Scan for the cell matching the given text and deliver its [x, y] coordinate at center. 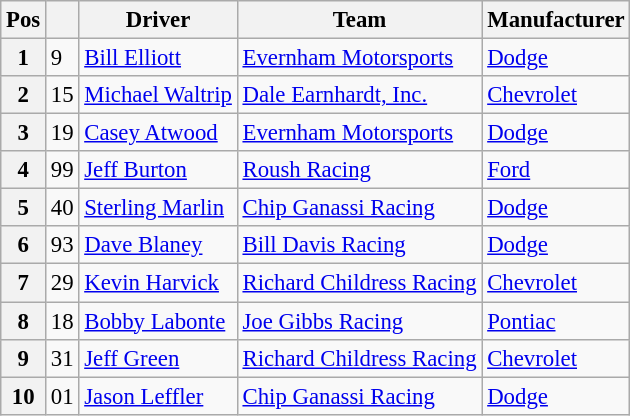
5 [24, 208]
Ford [556, 170]
Dale Earnhardt, Inc. [360, 95]
Pos [24, 20]
7 [24, 283]
8 [24, 321]
93 [62, 245]
3 [24, 133]
2 [24, 95]
Dave Blaney [158, 245]
Bill Davis Racing [360, 245]
1 [24, 58]
Driver [158, 20]
31 [62, 358]
Bobby Labonte [158, 321]
15 [62, 95]
Bill Elliott [158, 58]
Kevin Harvick [158, 283]
18 [62, 321]
99 [62, 170]
6 [24, 245]
Jeff Burton [158, 170]
Pontiac [556, 321]
Michael Waltrip [158, 95]
01 [62, 396]
19 [62, 133]
Sterling Marlin [158, 208]
29 [62, 283]
Manufacturer [556, 20]
10 [24, 396]
40 [62, 208]
Roush Racing [360, 170]
4 [24, 170]
Joe Gibbs Racing [360, 321]
Casey Atwood [158, 133]
Jason Leffler [158, 396]
Team [360, 20]
Jeff Green [158, 358]
